Determine the (x, y) coordinate at the center of the cell enclosing the given text.  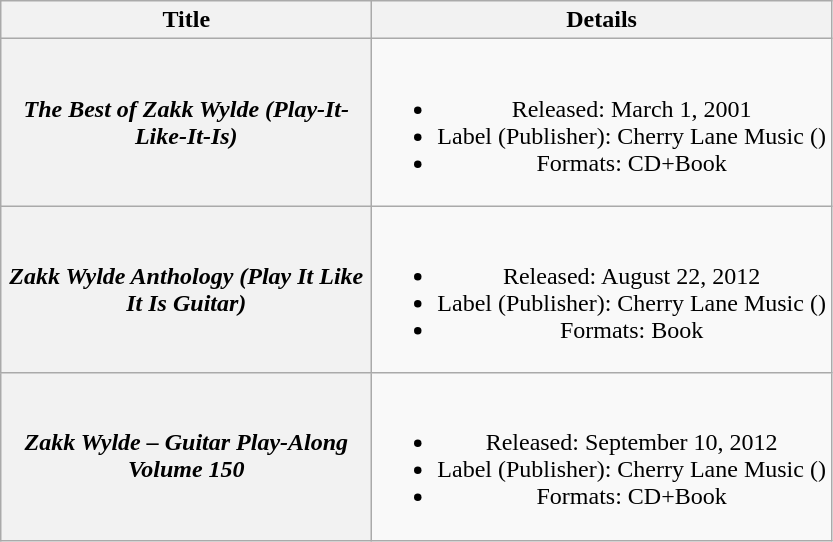
Details (602, 20)
Title (186, 20)
Zakk Wylde – Guitar Play-Along Volume 150 (186, 456)
Zakk Wylde Anthology (Play It Like It Is Guitar) (186, 290)
The Best of Zakk Wylde (Play-It-Like-It-Is) (186, 122)
Released: September 10, 2012Label (Publisher): Cherry Lane Music ()Formats: CD+Book (602, 456)
Released: March 1, 2001Label (Publisher): Cherry Lane Music ()Formats: CD+Book (602, 122)
Released: August 22, 2012Label (Publisher): Cherry Lane Music ()Formats: Book (602, 290)
